From the cell containing the given text, extract its center point as [X, Y] coordinate. 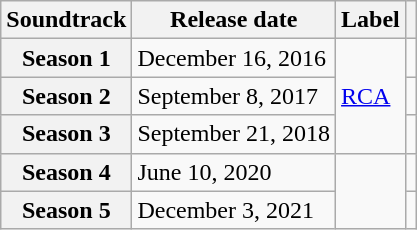
Release date [234, 20]
Soundtrack [66, 20]
Season 5 [66, 210]
RCA [371, 96]
Season 2 [66, 96]
September 8, 2017 [234, 96]
December 16, 2016 [234, 58]
December 3, 2021 [234, 210]
Season 4 [66, 172]
Season 1 [66, 58]
Season 3 [66, 134]
September 21, 2018 [234, 134]
Label [371, 20]
June 10, 2020 [234, 172]
